Return (x, y) of the center of cell containing provided text 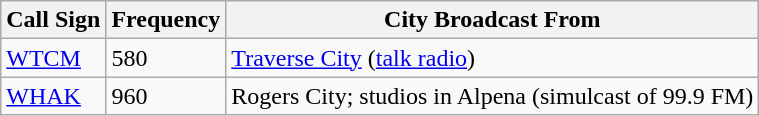
580 (166, 58)
960 (166, 96)
Frequency (166, 20)
WTCM (54, 58)
Rogers City; studios in Alpena (simulcast of 99.9 FM) (492, 96)
Call Sign (54, 20)
WHAK (54, 96)
Traverse City (talk radio) (492, 58)
City Broadcast From (492, 20)
